Detect which cell encompasses the target text, then output its (x, y) center coordinate. 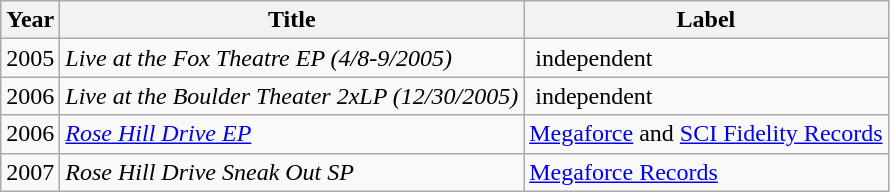
Rose Hill Drive EP (292, 134)
Megaforce and SCI Fidelity Records (706, 134)
Live at the Boulder Theater 2xLP (12/30/2005) (292, 96)
Label (706, 20)
2005 (30, 58)
Title (292, 20)
Live at the Fox Theatre EP (4/8-9/2005) (292, 58)
Megaforce Records (706, 172)
Rose Hill Drive Sneak Out SP (292, 172)
2007 (30, 172)
Year (30, 20)
